Search for the cell housing the specified text and yield its [x, y] center coordinate. 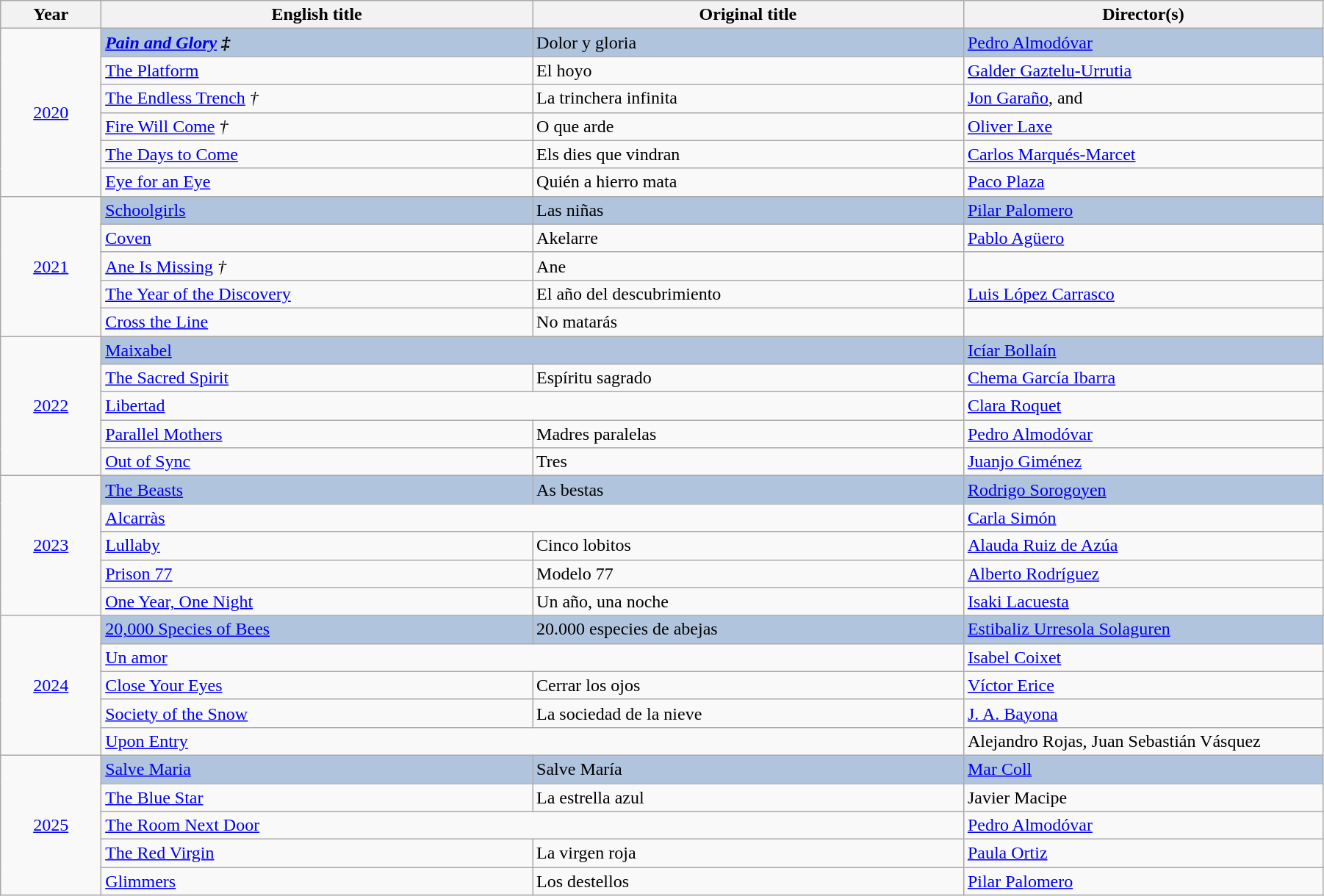
La sociedad de la nieve [748, 713]
2021 [51, 266]
J. A. Bayona [1143, 713]
One Year, One Night [317, 601]
Los destellos [748, 881]
2022 [51, 406]
The Year of the Discovery [317, 294]
Alberto Rodríguez [1143, 574]
Dolor y gloria [748, 43]
2024 [51, 685]
Director(s) [1143, 15]
O que arde [748, 126]
Javier Macipe [1143, 797]
Society of the Snow [317, 713]
Quién a hierro mata [748, 182]
Glimmers [317, 881]
Pablo Agüero [1143, 238]
Modelo 77 [748, 574]
Isaki Lacuesta [1143, 601]
Maixabel [533, 350]
Juanjo Giménez [1143, 462]
The Blue Star [317, 797]
Un año, una noche [748, 601]
La virgen roja [748, 853]
Ane Is Missing † [317, 266]
The Room Next Door [533, 825]
Rodrigo Sorogoyen [1143, 490]
Cross the Line [317, 322]
Els dies que vindran [748, 154]
2023 [51, 546]
Carla Simón [1143, 518]
The Platform [317, 71]
No matarás [748, 322]
Las niñas [748, 210]
20,000 Species of Bees [317, 629]
Paula Ortiz [1143, 853]
2020 [51, 112]
Alejandro Rojas, Juan Sebastián Vásquez [1143, 741]
The Red Virgin [317, 853]
The Days to Come [317, 154]
Upon Entry [533, 741]
Chema García Ibarra [1143, 378]
Víctor Erice [1143, 685]
Carlos Marqués-Marcet [1143, 154]
Coven [317, 238]
Prison 77 [317, 574]
Original title [748, 15]
Libertad [533, 406]
Oliver Laxe [1143, 126]
Schoolgirls [317, 210]
Salve María [748, 769]
Year [51, 15]
Fire Will Come † [317, 126]
Estibaliz Urresola Solaguren [1143, 629]
Close Your Eyes [317, 685]
Clara Roquet [1143, 406]
Jon Garaño, and [1143, 98]
Lullaby [317, 546]
Pain and Glory ‡ [317, 43]
Salve Maria [317, 769]
La trinchera infinita [748, 98]
2025 [51, 825]
Alcarràs [533, 518]
La estrella azul [748, 797]
El año del descubrimiento [748, 294]
Paco Plaza [1143, 182]
Cerrar los ojos [748, 685]
Icíar Bollaín [1143, 350]
English title [317, 15]
Parallel Mothers [317, 434]
Isabel Coixet [1143, 657]
The Endless Trench † [317, 98]
Cinco lobitos [748, 546]
20.000 especies de abejas [748, 629]
Espíritu sagrado [748, 378]
Akelarre [748, 238]
As bestas [748, 490]
Madres paralelas [748, 434]
Luis López Carrasco [1143, 294]
Un amor [533, 657]
The Beasts [317, 490]
Alauda Ruiz de Azúa [1143, 546]
Out of Sync [317, 462]
Galder Gaztelu-Urrutia [1143, 71]
The Sacred Spirit [317, 378]
El hoyo [748, 71]
Tres [748, 462]
Ane [748, 266]
Mar Coll [1143, 769]
Eye for an Eye [317, 182]
